Search for the cell housing the specified text and yield its (X, Y) center coordinate. 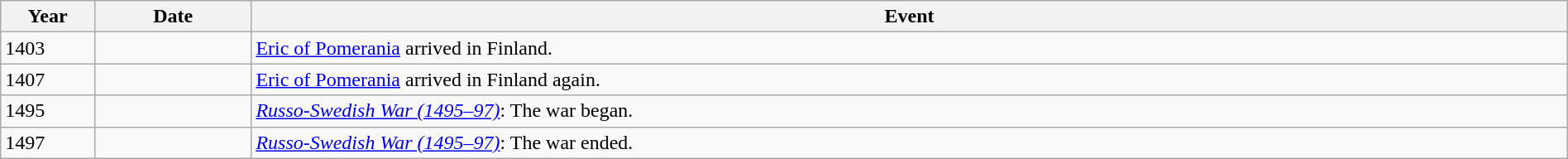
Date (172, 17)
1407 (48, 79)
Eric of Pomerania arrived in Finland. (910, 48)
Eric of Pomerania arrived in Finland again. (910, 79)
1403 (48, 48)
1495 (48, 111)
1497 (48, 142)
Year (48, 17)
Russo-Swedish War (1495–97): The war began. (910, 111)
Event (910, 17)
Russo-Swedish War (1495–97): The war ended. (910, 142)
